Output the [X, Y] coordinate of the center of the cell containing the given text.  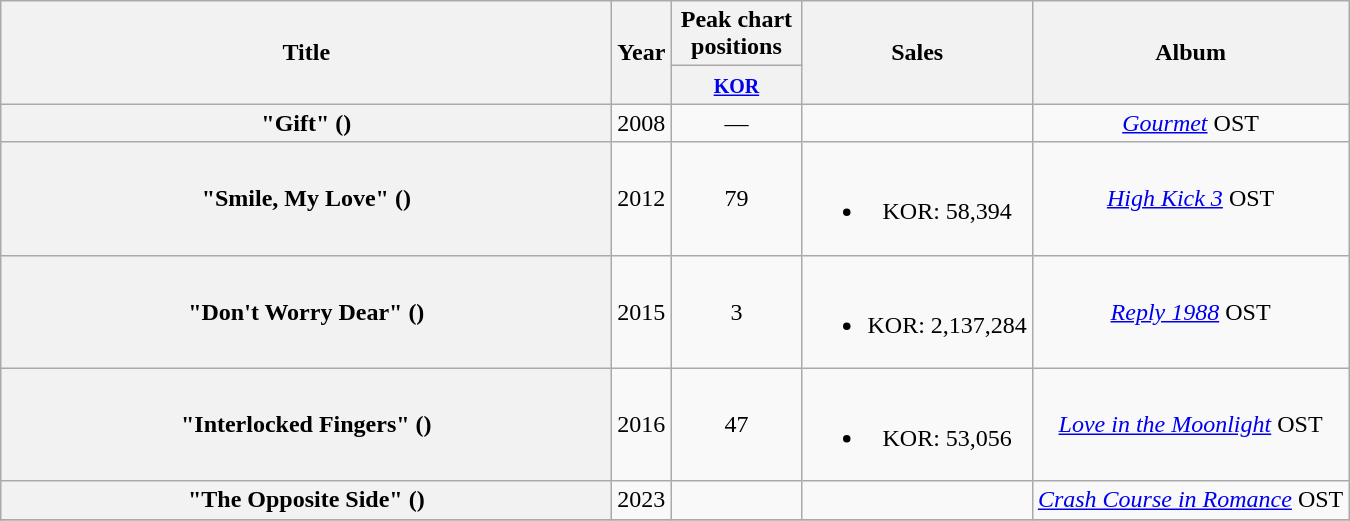
2012 [642, 198]
79 [736, 198]
Love in the Moonlight OST [1190, 424]
3 [736, 312]
KOR [736, 85]
"Smile, My Love" () [306, 198]
2016 [642, 424]
"Interlocked Fingers" () [306, 424]
KOR: 53,056 [917, 424]
Year [642, 52]
"The Opposite Side" () [306, 500]
2015 [642, 312]
KOR: 2,137,284 [917, 312]
Sales [917, 52]
2008 [642, 123]
— [736, 123]
Gourmet OST [1190, 123]
Crash Course in Romance OST [1190, 500]
2023 [642, 500]
KOR: 58,394 [917, 198]
"Don't Worry Dear" () [306, 312]
High Kick 3 OST [1190, 198]
Title [306, 52]
Reply 1988 OST [1190, 312]
Album [1190, 52]
Peak chart positions [736, 34]
"Gift" () [306, 123]
47 [736, 424]
